Determine the [X, Y] coordinate at the center of the cell enclosing the given text.  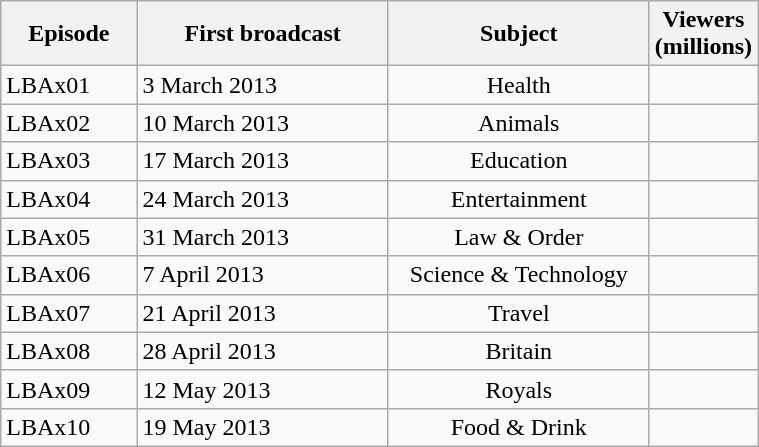
LBAx06 [69, 275]
12 May 2013 [262, 389]
LBAx08 [69, 351]
Animals [518, 123]
LBAx05 [69, 237]
21 April 2013 [262, 313]
24 March 2013 [262, 199]
Science & Technology [518, 275]
First broadcast [262, 34]
Episode [69, 34]
17 March 2013 [262, 161]
31 March 2013 [262, 237]
Viewers(millions) [703, 34]
LBAx09 [69, 389]
Royals [518, 389]
Travel [518, 313]
LBAx04 [69, 199]
Education [518, 161]
LBAx03 [69, 161]
LBAx02 [69, 123]
10 March 2013 [262, 123]
Subject [518, 34]
LBAx10 [69, 427]
LBAx01 [69, 85]
7 April 2013 [262, 275]
Law & Order [518, 237]
Food & Drink [518, 427]
Health [518, 85]
LBAx07 [69, 313]
3 March 2013 [262, 85]
Britain [518, 351]
19 May 2013 [262, 427]
Entertainment [518, 199]
28 April 2013 [262, 351]
